Find where the given text appears and provide that cell's center as [x, y] coordinate. 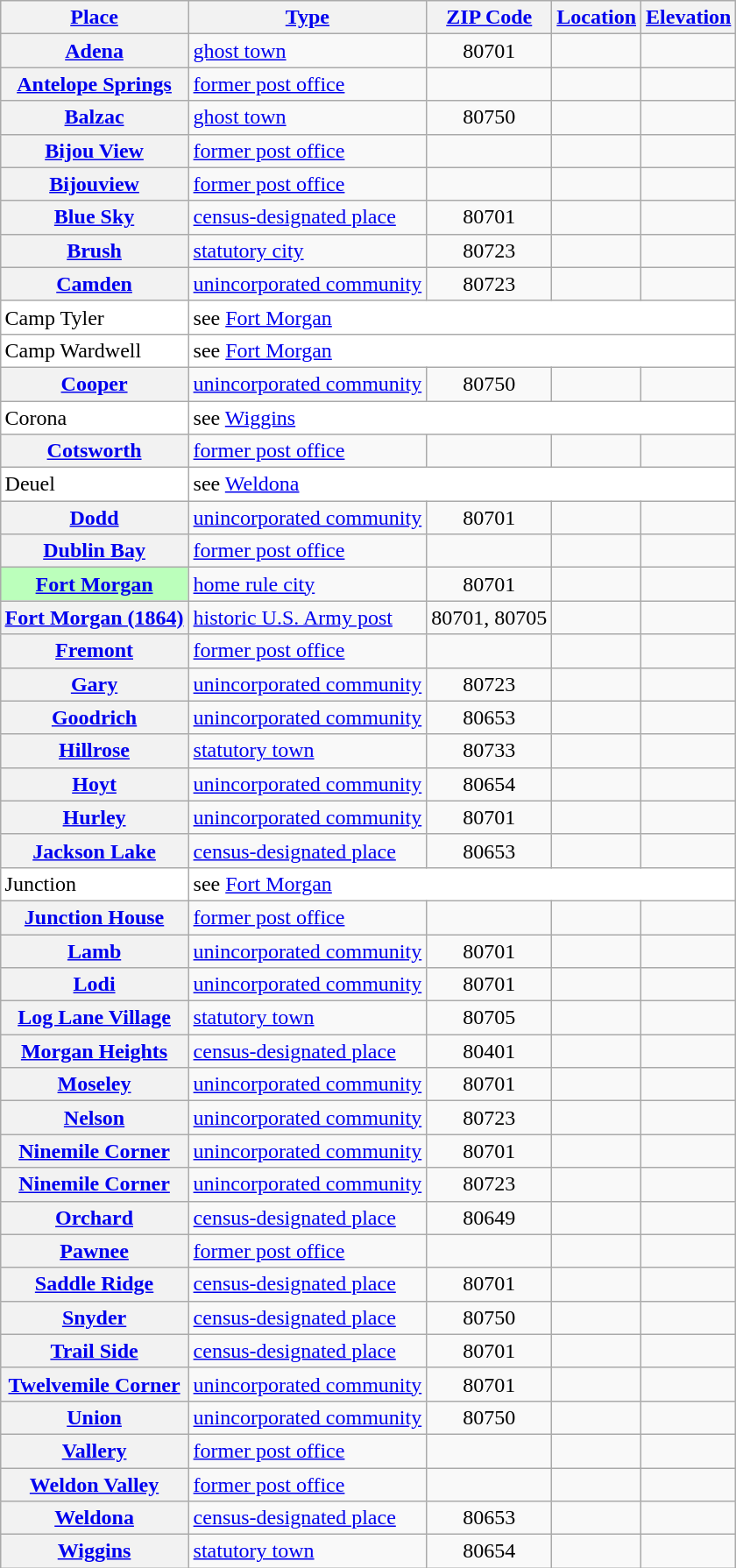
Cotsworth [95, 451]
Fort Morgan [95, 584]
Camden [95, 284]
Fort Morgan (1864) [95, 618]
ZIP Code [489, 18]
Dublin Bay [95, 551]
Type [308, 18]
Gary [95, 684]
Saddle Ridge [95, 1284]
Cooper [95, 384]
80649 [489, 1218]
Lamb [95, 950]
Morgan Heights [95, 1051]
Deuel [95, 484]
Bijou View [95, 151]
Brush [95, 251]
80733 [489, 751]
Snyder [95, 1317]
see Wiggins [463, 418]
Log Lane Village [95, 1018]
Twelvemile Corner [95, 1384]
home rule city [308, 584]
Trail Side [95, 1351]
Bijouview [95, 184]
Wiggins [95, 1551]
Blue Sky [95, 217]
80401 [489, 1051]
Moseley [95, 1084]
Dodd [95, 518]
Jackson Lake [95, 851]
Pawnee [95, 1251]
Goodrich [95, 717]
80701, 80705 [489, 618]
statutory city [308, 251]
Hillrose [95, 751]
Orchard [95, 1218]
Camp Tyler [95, 317]
Place [95, 18]
Junction [95, 884]
Junction House [95, 917]
Corona [95, 418]
Union [95, 1417]
80705 [489, 1018]
Adena [95, 51]
Hurley [95, 817]
Weldon Valley [95, 1485]
Location [597, 18]
Camp Wardwell [95, 350]
Elevation [689, 18]
Antelope Springs [95, 84]
Fremont [95, 651]
Vallery [95, 1451]
Nelson [95, 1118]
see Weldona [463, 484]
Lodi [95, 985]
Hoyt [95, 784]
Balzac [95, 117]
Weldona [95, 1518]
historic U.S. Army post [308, 618]
